Return (X, Y) of the center of cell containing provided text 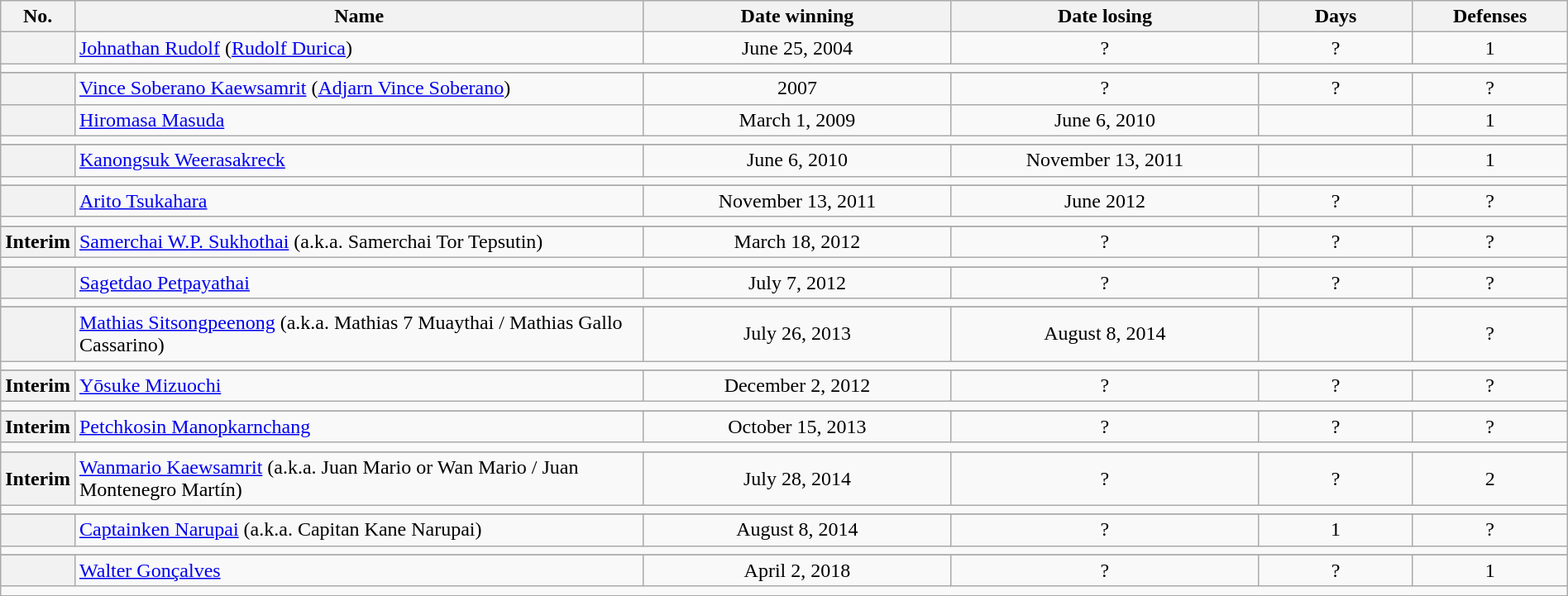
2 (1490, 478)
Arito Tsukahara (359, 201)
Wanmario Kaewsamrit (a.k.a. Juan Mario or Wan Mario / Juan Montenegro Martín) (359, 478)
June 25, 2004 (797, 48)
2007 (797, 88)
Mathias Sitsongpeenong (a.k.a. Mathias 7 Muaythai / Mathias Gallo Cassarino) (359, 334)
December 2, 2012 (797, 386)
March 1, 2009 (797, 120)
June 2012 (1105, 201)
Sagetdao Petpayathai (359, 282)
Date winning (797, 17)
March 18, 2012 (797, 241)
Johnathan Rudolf (Rudolf Durica) (359, 48)
No. (38, 17)
Vince Soberano Kaewsamrit (Adjarn Vince Soberano) (359, 88)
Defenses (1490, 17)
Captainken Narupai (a.k.a. Capitan Kane Narupai) (359, 530)
Samerchai W.P. Sukhothai (a.k.a. Samerchai Tor Tepsutin) (359, 241)
Days (1336, 17)
Walter Gonçalves (359, 570)
July 28, 2014 (797, 478)
Hiromasa Masuda (359, 120)
April 2, 2018 (797, 570)
Kanongsuk Weerasakreck (359, 160)
Yōsuke Mizuochi (359, 386)
July 26, 2013 (797, 334)
Date losing (1105, 17)
Petchkosin Manopkarnchang (359, 427)
October 15, 2013 (797, 427)
Name (359, 17)
July 7, 2012 (797, 282)
